Identify which cell holds the provided text, then report its (X, Y) central coordinate. 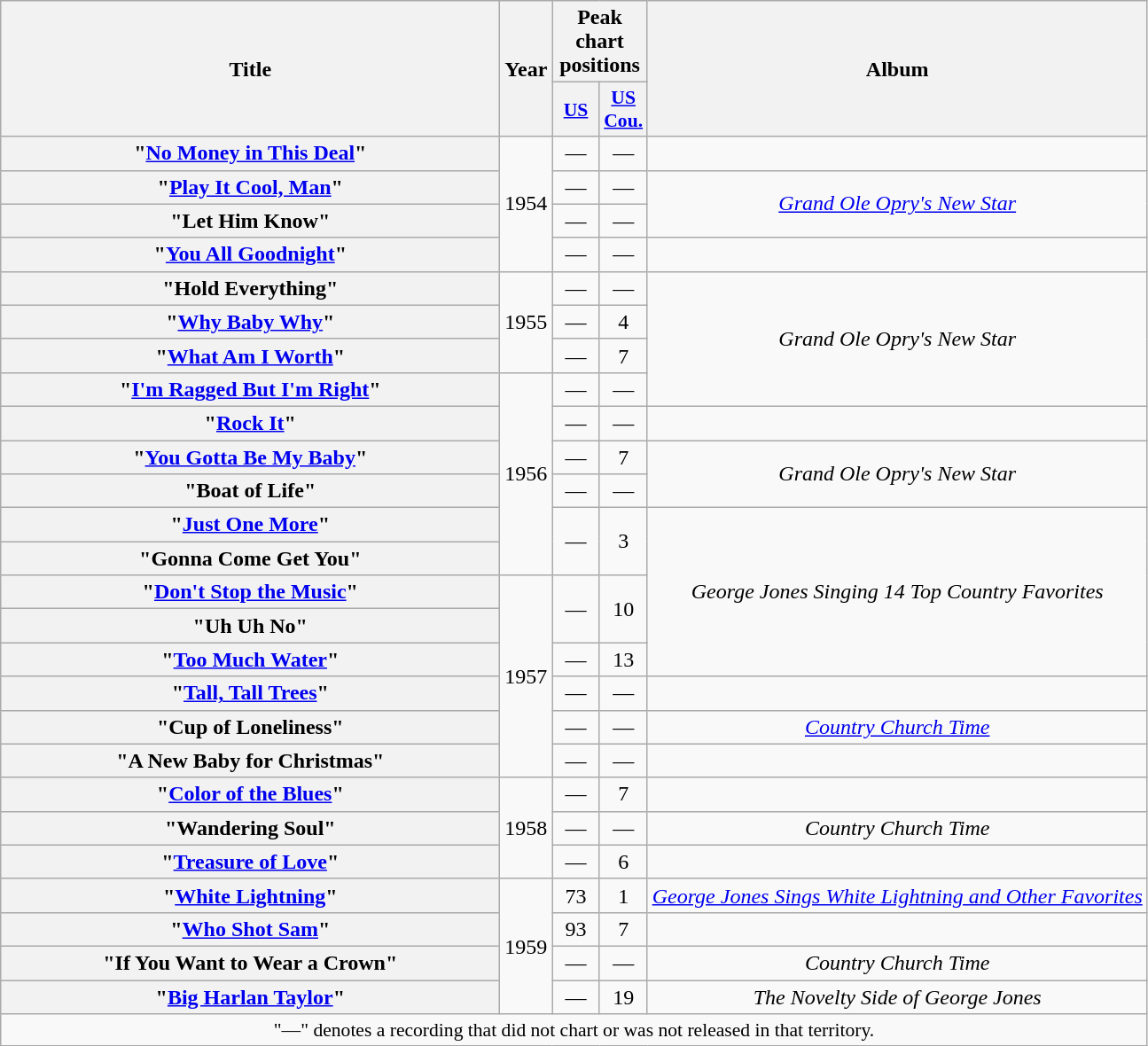
George Jones Singing 14 Top Country Favorites (897, 592)
13 (623, 660)
George Jones Sings White Lightning and Other Favorites (897, 895)
4 (623, 322)
93 (576, 929)
"Boat of Life" (250, 491)
"You Gotta Be My Baby" (250, 457)
"What Am I Worth" (250, 355)
"Gonna Come Get You" (250, 558)
"A New Baby for Christmas" (250, 761)
Peak chartpositions (599, 42)
"Color of the Blues" (250, 794)
73 (576, 895)
19 (623, 997)
"Hold Everything" (250, 288)
"White Lightning" (250, 895)
Album (897, 69)
"Tall, Tall Trees" (250, 693)
"Don't Stop the Music" (250, 592)
"Big Harlan Taylor" (250, 997)
1958 (527, 828)
"Let Him Know" (250, 221)
"Wandering Soul" (250, 828)
"Play It Cool, Man" (250, 187)
1955 (527, 322)
"No Money in This Deal" (250, 153)
"Just One More" (250, 525)
"—" denotes a recording that did not chart or was not released in that territory. (574, 1030)
USCou. (623, 110)
"You All Goodnight" (250, 254)
1956 (527, 473)
"Treasure of Love" (250, 862)
1 (623, 895)
"If You Want to Wear a Crown" (250, 963)
"Why Baby Why" (250, 322)
"I'm Ragged But I'm Right" (250, 389)
US (576, 110)
6 (623, 862)
Title (250, 69)
The Novelty Side of George Jones (897, 997)
"Cup of Loneliness" (250, 727)
"Uh Uh No" (250, 626)
"Too Much Water" (250, 660)
Year (527, 69)
"Rock It" (250, 423)
10 (623, 609)
1959 (527, 946)
"Who Shot Sam" (250, 929)
1957 (527, 676)
1954 (527, 204)
3 (623, 542)
